Pinpoint the cell where the given text exists, returning its [x, y] midpoint coordinate. 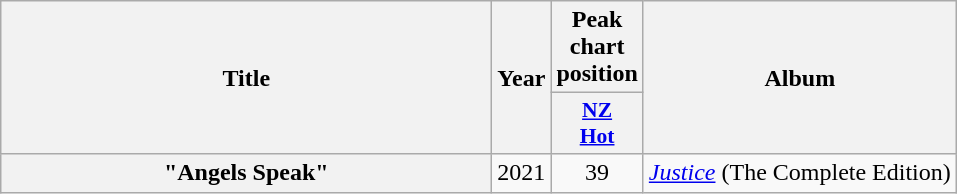
"Angels Speak" [246, 173]
Justice (The Complete Edition) [800, 173]
Album [800, 78]
Title [246, 78]
Year [522, 78]
Peak chart position [597, 47]
2021 [522, 173]
39 [597, 173]
NZHot [597, 124]
